Return the [x, y] coordinate for the center point of the cell that contains the specified text.  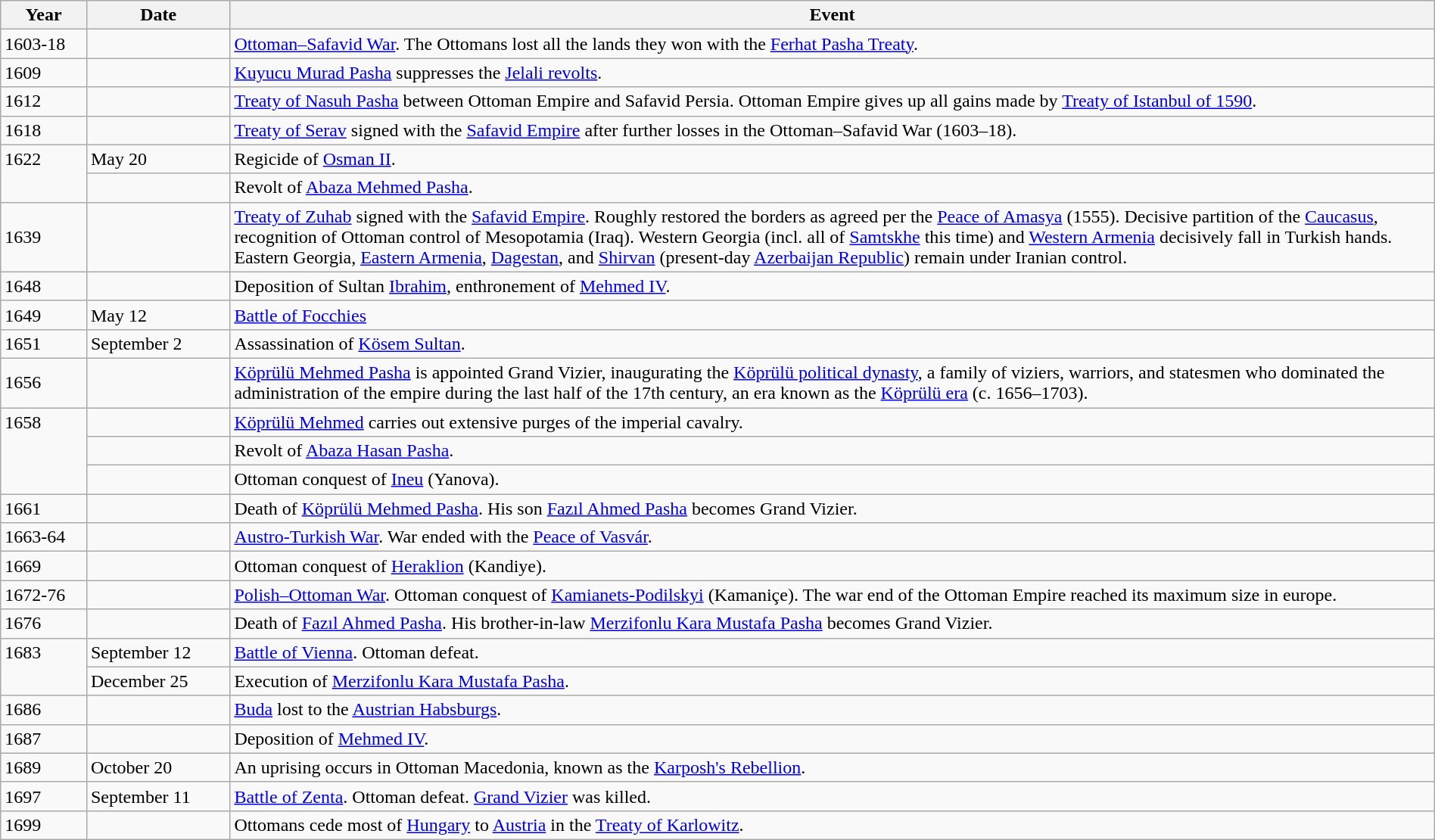
Polish–Ottoman War. Ottoman conquest of Kamianets-Podilskyi (Kamaniçe). The war end of the Ottoman Empire reached its maximum size in europe. [833, 595]
1689 [44, 767]
Köprülü Mehmed carries out extensive purges of the imperial cavalry. [833, 422]
Event [833, 15]
1651 [44, 344]
1697 [44, 796]
Treaty of Nasuh Pasha between Ottoman Empire and Safavid Persia. Ottoman Empire gives up all gains made by Treaty of Istanbul of 1590. [833, 101]
Date [157, 15]
Ottoman conquest of Ineu (Yanova). [833, 480]
An uprising occurs in Ottoman Macedonia, known as the Karposh's Rebellion. [833, 767]
September 2 [157, 344]
Treaty of Serav signed with the Safavid Empire after further losses in the Ottoman–Safavid War (1603–18). [833, 130]
1687 [44, 739]
1603-18 [44, 44]
Ottomans cede most of Hungary to Austria in the Treaty of Karlowitz. [833, 825]
September 11 [157, 796]
September 12 [157, 652]
Ottoman–Safavid War. The Ottomans lost all the lands they won with the Ferhat Pasha Treaty. [833, 44]
1686 [44, 710]
May 12 [157, 315]
1648 [44, 286]
Deposition of Mehmed IV. [833, 739]
December 25 [157, 681]
Death of Fazıl Ahmed Pasha. His brother-in-law Merzifonlu Kara Mustafa Pasha becomes Grand Vizier. [833, 624]
Death of Köprülü Mehmed Pasha. His son Fazıl Ahmed Pasha becomes Grand Vizier. [833, 509]
1639 [44, 237]
1663-64 [44, 537]
1683 [44, 667]
1661 [44, 509]
1649 [44, 315]
Regicide of Osman II. [833, 159]
Deposition of Sultan Ibrahim, enthronement of Mehmed IV. [833, 286]
Battle of Zenta. Ottoman defeat. Grand Vizier was killed. [833, 796]
Revolt of Abaza Hasan Pasha. [833, 451]
Austro-Turkish War. War ended with the Peace of Vasvár. [833, 537]
1676 [44, 624]
Kuyucu Murad Pasha suppresses the Jelali revolts. [833, 73]
May 20 [157, 159]
1669 [44, 566]
Year [44, 15]
Execution of Merzifonlu Kara Mustafa Pasha. [833, 681]
1656 [44, 383]
Revolt of Abaza Mehmed Pasha. [833, 188]
1658 [44, 450]
1622 [44, 173]
1609 [44, 73]
1612 [44, 101]
1699 [44, 825]
1618 [44, 130]
Battle of Vienna. Ottoman defeat. [833, 652]
Assassination of Kösem Sultan. [833, 344]
Buda lost to the Austrian Habsburgs. [833, 710]
Ottoman conquest of Heraklion (Kandiye). [833, 566]
1672-76 [44, 595]
Battle of Focchies [833, 315]
October 20 [157, 767]
